Extract the (X, Y) coordinate from the center of the cell holding the provided text.  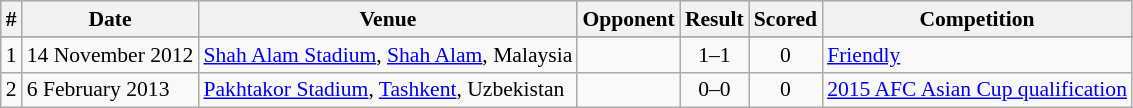
Date (110, 19)
14 November 2012 (110, 55)
1–1 (714, 55)
Result (714, 19)
1 (12, 55)
# (12, 19)
2015 AFC Asian Cup qualification (977, 90)
2 (12, 90)
Friendly (977, 55)
Scored (786, 19)
Competition (977, 19)
Venue (388, 19)
6 February 2013 (110, 90)
Opponent (628, 19)
Shah Alam Stadium, Shah Alam, Malaysia (388, 55)
Pakhtakor Stadium, Tashkent, Uzbekistan (388, 90)
0–0 (714, 90)
